Find where the given text appears and provide that cell's center as [X, Y] coordinate. 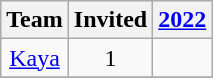
2022 [182, 20]
1 [110, 58]
Kaya [35, 58]
Team [35, 20]
Invited [110, 20]
